Find where the given text appears and provide that cell's center as (X, Y) coordinate. 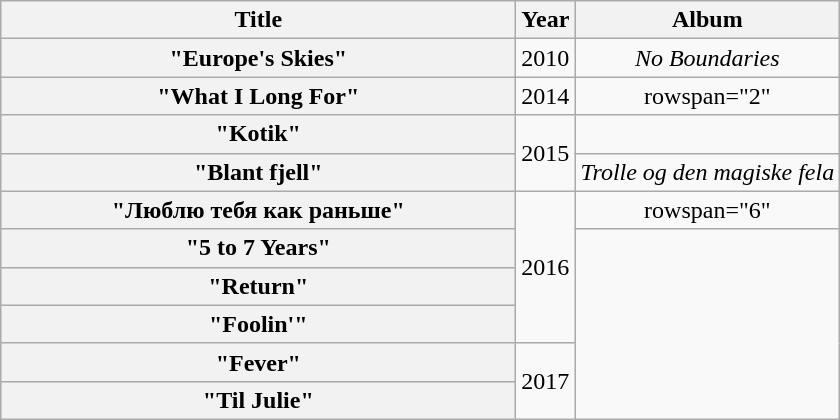
"Kotik" (258, 134)
rowspan="6" (708, 210)
"Europe's Skies" (258, 58)
2010 (546, 58)
"5 to 7 Years" (258, 248)
"Til Julie" (258, 400)
"What I Long For" (258, 96)
"Люблю тебя как раньше" (258, 210)
"Return" (258, 286)
"Fever" (258, 362)
"Foolin'" (258, 324)
2017 (546, 381)
No Boundaries (708, 58)
Trolle og den magiske fela (708, 172)
Title (258, 20)
rowspan="2" (708, 96)
Album (708, 20)
2016 (546, 267)
"Blant fjell" (258, 172)
Year (546, 20)
2014 (546, 96)
2015 (546, 153)
